Return the (X, Y) coordinate for the center point of the cell that contains the specified text.  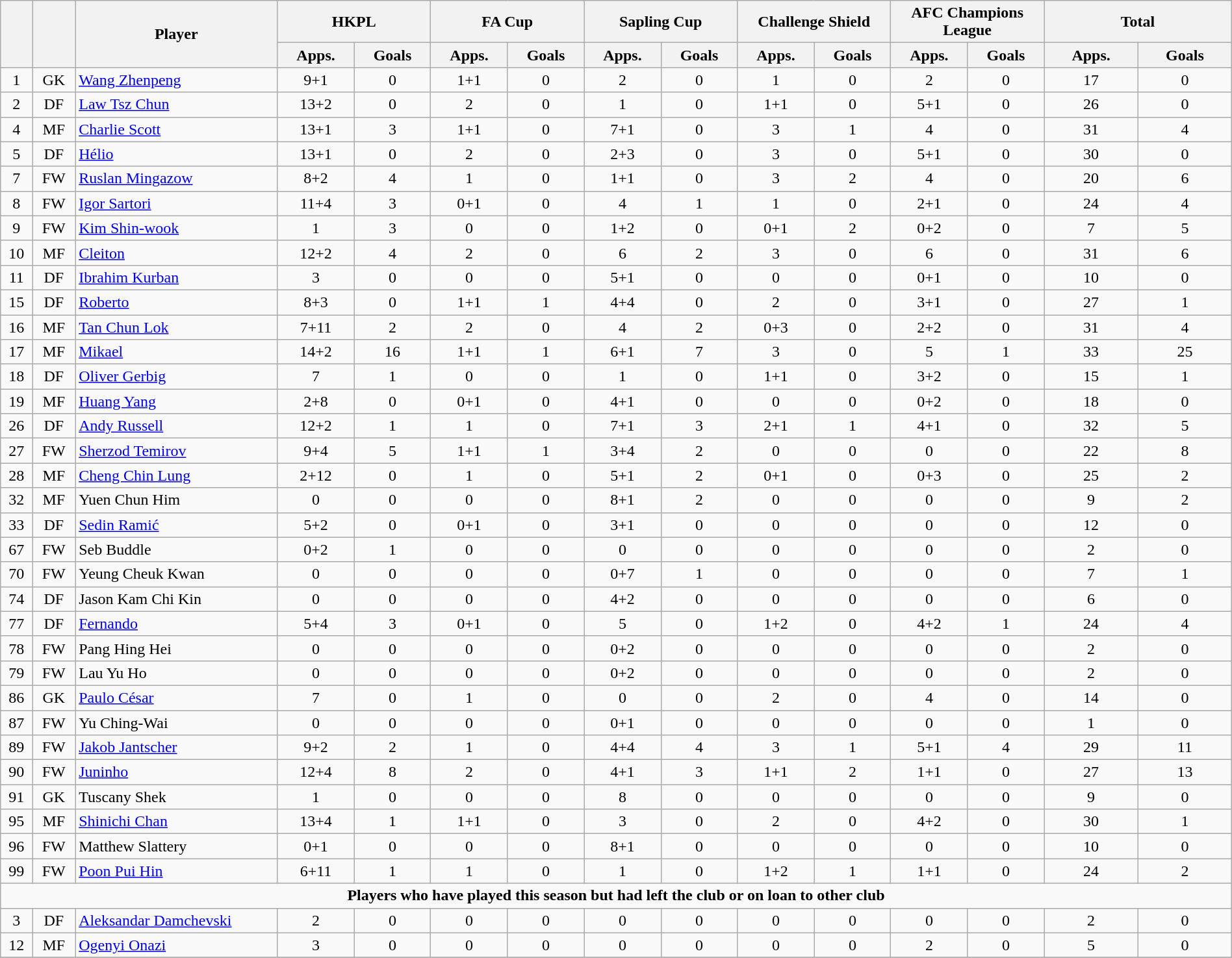
Huang Yang (177, 401)
3+4 (622, 451)
67 (17, 549)
Tuscany Shek (177, 797)
20 (1092, 179)
14 (1092, 698)
Oliver Gerbig (177, 377)
99 (17, 871)
5+2 (316, 525)
Paulo César (177, 698)
Players who have played this season but had left the club or on loan to other club (616, 896)
Poon Pui Hin (177, 871)
Player (177, 34)
5+4 (316, 624)
Cheng Chin Lung (177, 475)
Fernando (177, 624)
Roberto (177, 302)
96 (17, 846)
86 (17, 698)
Matthew Slattery (177, 846)
3+2 (929, 377)
Sedin Ramić (177, 525)
28 (17, 475)
8+2 (316, 179)
7+11 (316, 327)
Yuen Chun Him (177, 500)
13+2 (316, 105)
Seb Buddle (177, 549)
Wang Zhenpeng (177, 80)
Kim Shin-wook (177, 228)
79 (17, 673)
19 (17, 401)
2+3 (622, 154)
0+7 (622, 574)
Ruslan Mingazow (177, 179)
22 (1092, 451)
11+4 (316, 203)
Challenge Shield (814, 22)
6+11 (316, 871)
Sapling Cup (661, 22)
Jakob Jantscher (177, 748)
Hélio (177, 154)
12+4 (316, 772)
13 (1185, 772)
9+2 (316, 748)
9+4 (316, 451)
Ibrahim Kurban (177, 277)
Ogenyi Onazi (177, 945)
14+2 (316, 352)
29 (1092, 748)
Aleksandar Damchevski (177, 920)
HKPL (354, 22)
Total (1138, 22)
Lau Yu Ho (177, 673)
Pang Hing Hei (177, 648)
Igor Sartori (177, 203)
Yeung Cheuk Kwan (177, 574)
89 (17, 748)
2+8 (316, 401)
8+3 (316, 302)
2+12 (316, 475)
Yu Ching-Wai (177, 723)
FA Cup (507, 22)
2+2 (929, 327)
87 (17, 723)
Jason Kam Chi Kin (177, 599)
Cleiton (177, 253)
Tan Chun Lok (177, 327)
Mikael (177, 352)
Shinichi Chan (177, 822)
13+4 (316, 822)
78 (17, 648)
6+1 (622, 352)
90 (17, 772)
Charlie Scott (177, 129)
70 (17, 574)
Juninho (177, 772)
9+1 (316, 80)
AFC Champions League (968, 22)
Law Tsz Chun (177, 105)
95 (17, 822)
77 (17, 624)
Sherzod Temirov (177, 451)
91 (17, 797)
Andy Russell (177, 426)
74 (17, 599)
